Determine the [X, Y] coordinate at the center of the cell enclosing the given text.  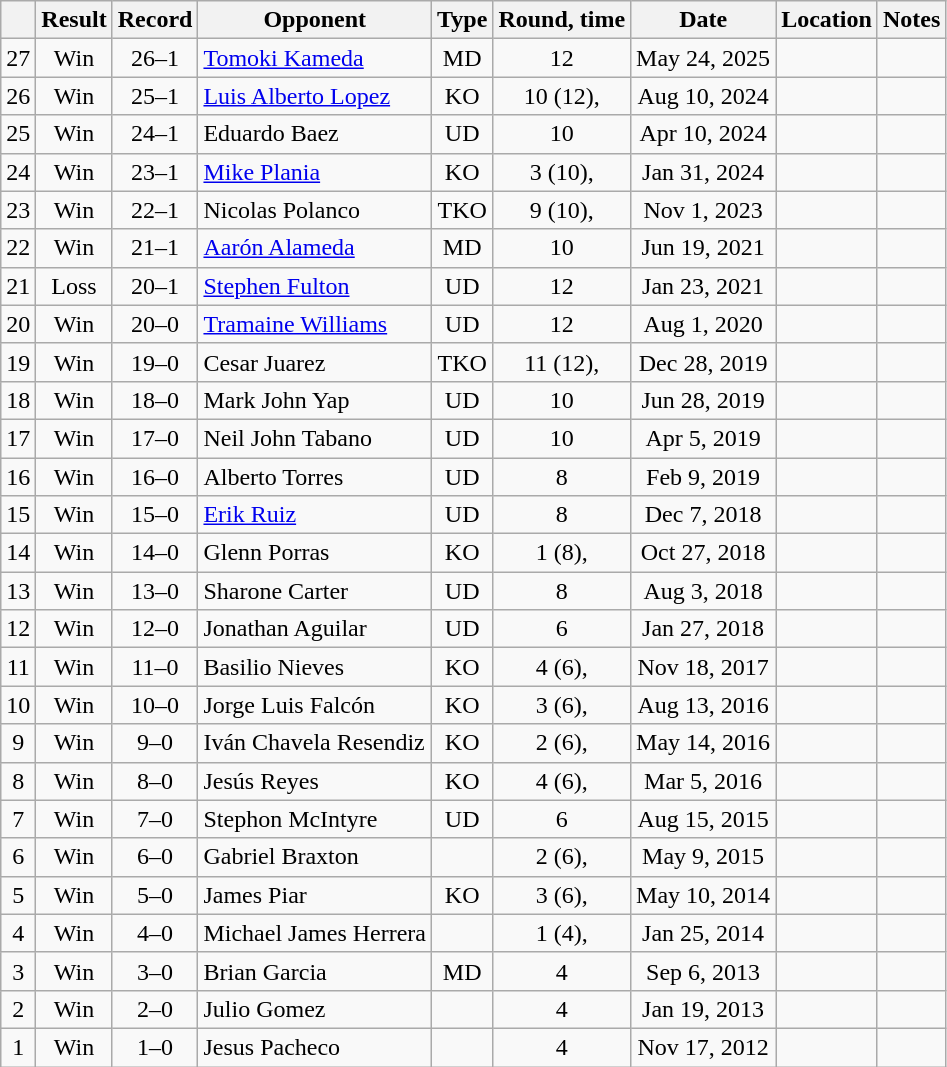
23 [18, 210]
1 (8), [562, 553]
Mark John Yap [315, 400]
Dec 7, 2018 [704, 515]
Round, time [562, 20]
Stephon McIntyre [315, 819]
Mar 5, 2016 [704, 781]
25–1 [155, 96]
Julio Gomez [315, 1009]
Jan 23, 2021 [704, 286]
13 [18, 591]
Luis Alberto Lopez [315, 96]
Tomoki Kameda [315, 58]
Aug 10, 2024 [704, 96]
9 [18, 743]
Aug 15, 2015 [704, 819]
21 [18, 286]
7–0 [155, 819]
Date [704, 20]
22 [18, 248]
Dec 28, 2019 [704, 362]
3 [18, 971]
Nov 17, 2012 [704, 1047]
15 [18, 515]
Sharone Carter [315, 591]
Jun 28, 2019 [704, 400]
Erik Ruiz [315, 515]
Jan 31, 2024 [704, 172]
9 (10), [562, 210]
1 (4), [562, 933]
Alberto Torres [315, 477]
Cesar Juarez [315, 362]
11 [18, 667]
May 14, 2016 [704, 743]
22–1 [155, 210]
4–0 [155, 933]
Jun 19, 2021 [704, 248]
Basilio Nieves [315, 667]
May 24, 2025 [704, 58]
26 [18, 96]
17 [18, 438]
5–0 [155, 895]
10 (12), [562, 96]
20 [18, 324]
Jonathan Aguilar [315, 629]
Iván Chavela Resendiz [315, 743]
18 [18, 400]
19 [18, 362]
Jorge Luis Falcón [315, 705]
18–0 [155, 400]
Aug 3, 2018 [704, 591]
Eduardo Baez [315, 134]
Apr 5, 2019 [704, 438]
17–0 [155, 438]
11 (12), [562, 362]
27 [18, 58]
20–1 [155, 286]
12–0 [155, 629]
Jan 19, 2013 [704, 1009]
Stephen Fulton [315, 286]
26–1 [155, 58]
14 [18, 553]
Record [155, 20]
Jan 27, 2018 [704, 629]
Feb 9, 2019 [704, 477]
Tramaine Williams [315, 324]
24–1 [155, 134]
Michael James Herrera [315, 933]
23–1 [155, 172]
Type [462, 20]
Neil John Tabano [315, 438]
16 [18, 477]
Nicolas Polanco [315, 210]
Nov 1, 2023 [704, 210]
Result [74, 20]
1–0 [155, 1047]
25 [18, 134]
Aarón Alameda [315, 248]
6–0 [155, 857]
Oct 27, 2018 [704, 553]
2–0 [155, 1009]
Notes [911, 20]
13–0 [155, 591]
19–0 [155, 362]
Sep 6, 2013 [704, 971]
Mike Plania [315, 172]
10–0 [155, 705]
8–0 [155, 781]
20–0 [155, 324]
3 (10), [562, 172]
Brian Garcia [315, 971]
1 [18, 1047]
Apr 10, 2024 [704, 134]
14–0 [155, 553]
21–1 [155, 248]
16–0 [155, 477]
2 [18, 1009]
5 [18, 895]
15–0 [155, 515]
Location [827, 20]
Nov 18, 2017 [704, 667]
Aug 13, 2016 [704, 705]
3–0 [155, 971]
24 [18, 172]
Loss [74, 286]
Opponent [315, 20]
7 [18, 819]
Jan 25, 2014 [704, 933]
Glenn Porras [315, 553]
Aug 1, 2020 [704, 324]
Gabriel Braxton [315, 857]
Jesús Reyes [315, 781]
Jesus Pacheco [315, 1047]
May 10, 2014 [704, 895]
James Piar [315, 895]
May 9, 2015 [704, 857]
9–0 [155, 743]
11–0 [155, 667]
